Detect which cell encompasses the target text, then output its (x, y) center coordinate. 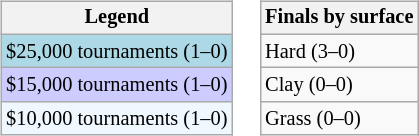
Hard (3–0) (339, 51)
Grass (0–0) (339, 119)
Clay (0–0) (339, 85)
$10,000 tournaments (1–0) (116, 119)
Finals by surface (339, 18)
$15,000 tournaments (1–0) (116, 85)
$25,000 tournaments (1–0) (116, 51)
Legend (116, 18)
